Pinpoint the cell where the given text exists, returning its [x, y] midpoint coordinate. 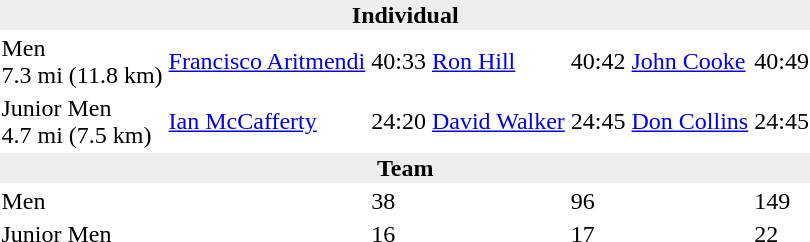
Ron Hill [498, 62]
24:45 [598, 122]
40:33 [399, 62]
John Cooke [690, 62]
Men [82, 201]
David Walker [498, 122]
Ian McCafferty [267, 122]
Junior Men4.7 mi (7.5 km) [82, 122]
24:20 [399, 122]
Men7.3 mi (11.8 km) [82, 62]
38 [399, 201]
Don Collins [690, 122]
40:42 [598, 62]
96 [598, 201]
Team [405, 168]
Individual [405, 15]
Francisco Aritmendi [267, 62]
